Extract the (X, Y) coordinate from the center of the cell holding the provided text.  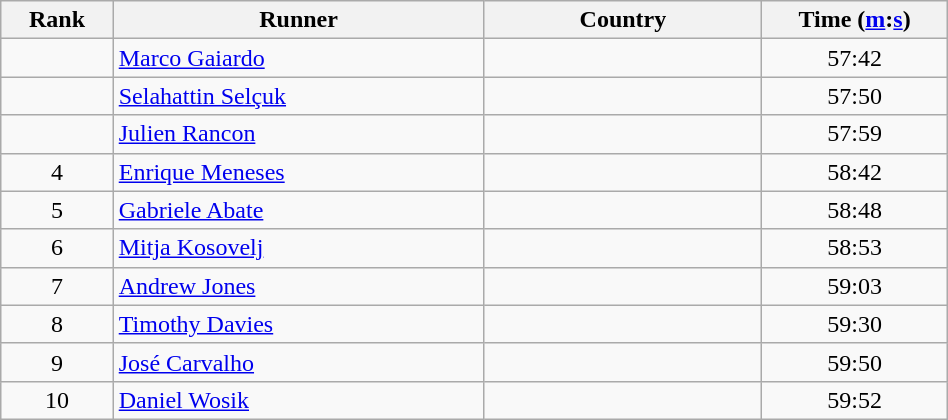
7 (57, 286)
58:48 (854, 210)
4 (57, 172)
9 (57, 362)
57:50 (854, 96)
Marco Gaiardo (298, 58)
58:53 (854, 248)
Selahattin Selçuk (298, 96)
59:03 (854, 286)
57:59 (854, 134)
Mitja Kosovelj (298, 248)
59:52 (854, 400)
5 (57, 210)
59:30 (854, 324)
57:42 (854, 58)
Daniel Wosik (298, 400)
Country (623, 20)
Runner (298, 20)
Andrew Jones (298, 286)
6 (57, 248)
10 (57, 400)
Time (m:s) (854, 20)
Timothy Davies (298, 324)
Julien Rancon (298, 134)
Enrique Meneses (298, 172)
Gabriele Abate (298, 210)
58:42 (854, 172)
8 (57, 324)
59:50 (854, 362)
José Carvalho (298, 362)
Rank (57, 20)
